Detect which cell encompasses the target text, then output its [x, y] center coordinate. 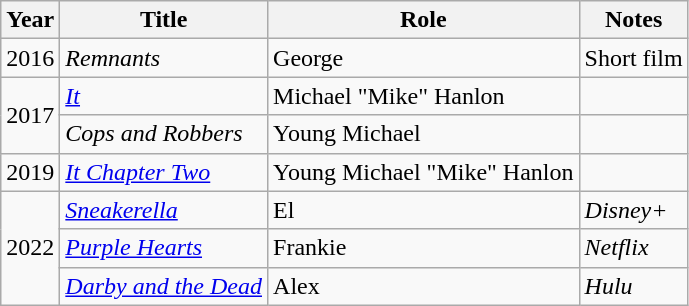
Sneakerella [164, 210]
Alex [424, 286]
Young Michael [424, 134]
Young Michael "Mike" Hanlon [424, 172]
Michael "Mike" Hanlon [424, 96]
Purple Hearts [164, 248]
Notes [634, 20]
Role [424, 20]
Netflix [634, 248]
Year [30, 20]
Darby and the Dead [164, 286]
2016 [30, 58]
2022 [30, 248]
2019 [30, 172]
Hulu [634, 286]
El [424, 210]
It [164, 96]
Short film [634, 58]
Frankie [424, 248]
2017 [30, 115]
Disney+ [634, 210]
Remnants [164, 58]
Cops and Robbers [164, 134]
Title [164, 20]
It Chapter Two [164, 172]
George [424, 58]
